Scan for the cell matching the given text and deliver its (x, y) coordinate at center. 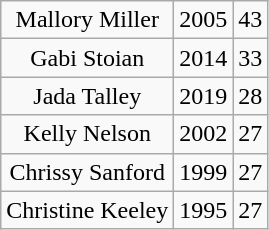
Chrissy Sanford (88, 172)
33 (250, 58)
1995 (204, 210)
Gabi Stoian (88, 58)
2019 (204, 96)
1999 (204, 172)
43 (250, 20)
Kelly Nelson (88, 134)
Jada Talley (88, 96)
28 (250, 96)
Christine Keeley (88, 210)
Mallory Miller (88, 20)
2014 (204, 58)
2002 (204, 134)
2005 (204, 20)
